Output the (X, Y) coordinate of the center of the cell containing the given text.  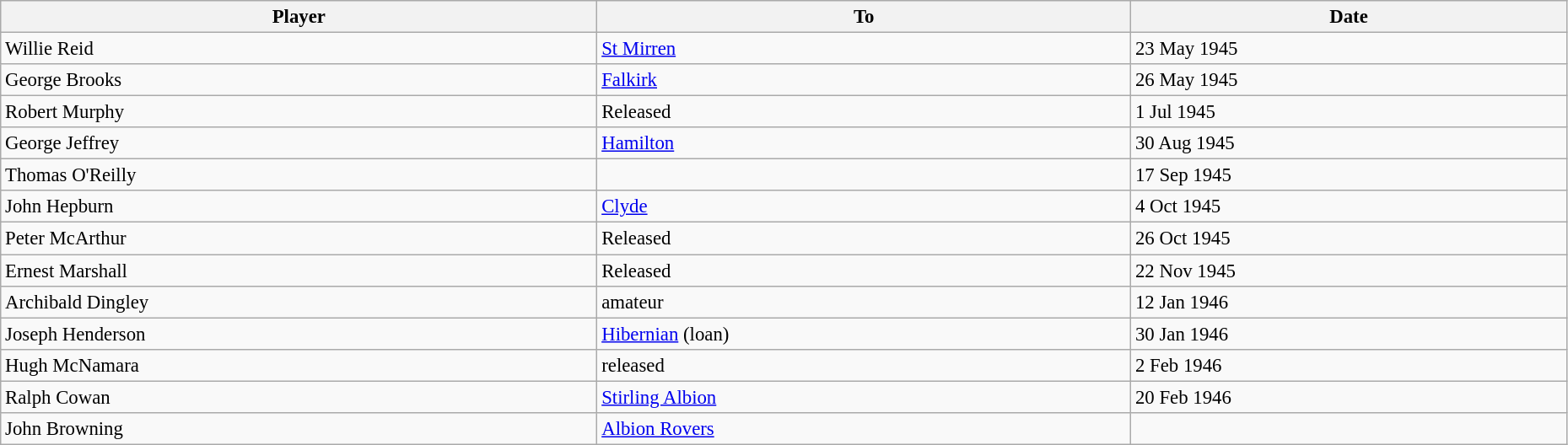
4 Oct 1945 (1350, 206)
30 Jan 1946 (1350, 334)
released (864, 365)
St Mirren (864, 49)
1 Jul 1945 (1350, 112)
Joseph Henderson (299, 334)
Peter McArthur (299, 239)
To (864, 17)
Archibald Dingley (299, 302)
Hibernian (loan) (864, 334)
George Brooks (299, 80)
Ernest Marshall (299, 271)
John Hepburn (299, 206)
George Jeffrey (299, 143)
2 Feb 1946 (1350, 365)
amateur (864, 302)
Hamilton (864, 143)
23 May 1945 (1350, 49)
Willie Reid (299, 49)
Albion Rovers (864, 429)
12 Jan 1946 (1350, 302)
Date (1350, 17)
Thomas O'Reilly (299, 175)
22 Nov 1945 (1350, 271)
Hugh McNamara (299, 365)
30 Aug 1945 (1350, 143)
17 Sep 1945 (1350, 175)
Ralph Cowan (299, 397)
Stirling Albion (864, 397)
26 May 1945 (1350, 80)
Clyde (864, 206)
Player (299, 17)
26 Oct 1945 (1350, 239)
Falkirk (864, 80)
John Browning (299, 429)
Robert Murphy (299, 112)
20 Feb 1946 (1350, 397)
